Capture the cell that displays the provided text and extract its [X, Y] central coordinate. 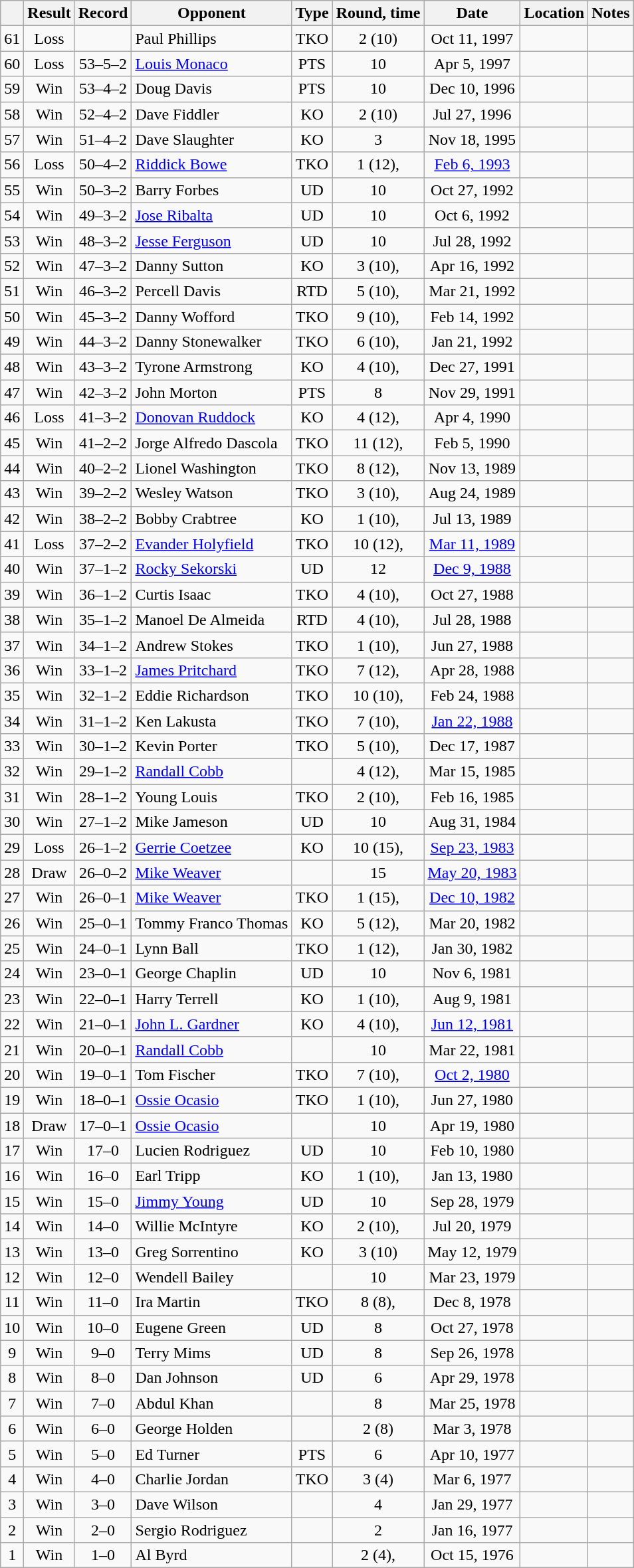
Danny Stonewalker [211, 342]
Mike Jameson [211, 822]
Mar 21, 1992 [472, 291]
Tom Fischer [211, 1075]
25–0–1 [103, 923]
14–0 [103, 1227]
Mar 11, 1989 [472, 544]
Oct 2, 1980 [472, 1075]
30 [12, 822]
8 (12), [378, 468]
7 (12), [378, 670]
2 (4), [378, 1555]
Andrew Stokes [211, 645]
15–0 [103, 1201]
21–0–1 [103, 1024]
Mar 23, 1979 [472, 1277]
22–0–1 [103, 999]
35–1–2 [103, 620]
40 [12, 569]
Manoel De Almeida [211, 620]
44–3–2 [103, 342]
23–0–1 [103, 974]
46 [12, 418]
60 [12, 64]
Oct 6, 1992 [472, 215]
Greg Sorrentino [211, 1252]
48 [12, 367]
Earl Tripp [211, 1176]
Apr 16, 1992 [472, 266]
Jan 21, 1992 [472, 342]
28 [12, 873]
38 [12, 620]
10 (15), [378, 847]
16 [12, 1176]
Ira Martin [211, 1302]
Jun 12, 1981 [472, 1024]
Aug 9, 1981 [472, 999]
5–0 [103, 1454]
Doug Davis [211, 89]
Dec 10, 1982 [472, 898]
39–2–2 [103, 493]
1 [12, 1555]
Tommy Franco Thomas [211, 923]
1 (15), [378, 898]
George Chaplin [211, 974]
Apr 10, 1977 [472, 1454]
3 (10) [378, 1252]
56 [12, 165]
Harry Terrell [211, 999]
50–4–2 [103, 165]
Rocky Sekorski [211, 569]
5 [12, 1454]
Aug 24, 1989 [472, 493]
Sep 28, 1979 [472, 1201]
May 20, 1983 [472, 873]
11 (12), [378, 443]
13 [12, 1252]
Mar 3, 1978 [472, 1429]
5 (12), [378, 923]
35 [12, 695]
Abdul Khan [211, 1403]
31 [12, 797]
50 [12, 317]
Feb 10, 1980 [472, 1151]
Dan Johnson [211, 1378]
10 (10), [378, 695]
29–1–2 [103, 772]
37–2–2 [103, 544]
27 [12, 898]
19 [12, 1100]
14 [12, 1227]
Dec 17, 1987 [472, 746]
53–5–2 [103, 64]
3 (4) [378, 1479]
Feb 24, 1988 [472, 695]
43–3–2 [103, 367]
21 [12, 1049]
Jun 27, 1988 [472, 645]
55 [12, 190]
Donovan Ruddock [211, 418]
25 [12, 948]
Willie McIntyre [211, 1227]
9 [12, 1353]
Feb 16, 1985 [472, 797]
Nov 29, 1991 [472, 392]
Gerrie Coetzee [211, 847]
49–3–2 [103, 215]
7 [12, 1403]
17 [12, 1151]
Apr 4, 1990 [472, 418]
Nov 13, 1989 [472, 468]
Jan 16, 1977 [472, 1529]
50–3–2 [103, 190]
Result [49, 13]
2–0 [103, 1529]
Oct 27, 1992 [472, 190]
Jul 13, 1989 [472, 519]
Opponent [211, 13]
27–1–2 [103, 822]
6 (10), [378, 342]
41–3–2 [103, 418]
Sep 26, 1978 [472, 1353]
40–2–2 [103, 468]
Dave Slaughter [211, 139]
8 (8), [378, 1302]
41 [12, 544]
James Pritchard [211, 670]
Dec 9, 1988 [472, 569]
48–3–2 [103, 240]
42–3–2 [103, 392]
Mar 15, 1985 [472, 772]
Jul 28, 1992 [472, 240]
23 [12, 999]
17–0 [103, 1151]
46–3–2 [103, 291]
Apr 5, 1997 [472, 64]
Jan 13, 1980 [472, 1176]
39 [12, 594]
George Holden [211, 1429]
20–0–1 [103, 1049]
Mar 25, 1978 [472, 1403]
36 [12, 670]
58 [12, 114]
Sep 23, 1983 [472, 847]
Sergio Rodriguez [211, 1529]
Barry Forbes [211, 190]
Jesse Ferguson [211, 240]
31–1–2 [103, 721]
47–3–2 [103, 266]
Apr 29, 1978 [472, 1378]
59 [12, 89]
Record [103, 13]
8–0 [103, 1378]
26–1–2 [103, 847]
Jan 22, 1988 [472, 721]
Wesley Watson [211, 493]
61 [12, 39]
Oct 11, 1997 [472, 39]
43 [12, 493]
44 [12, 468]
51 [12, 291]
Al Byrd [211, 1555]
37–1–2 [103, 569]
26–0–1 [103, 898]
Date [472, 13]
52 [12, 266]
Danny Sutton [211, 266]
49 [12, 342]
Terry Mims [211, 1353]
53 [12, 240]
2 (8) [378, 1429]
57 [12, 139]
Bobby Crabtree [211, 519]
Jimmy Young [211, 1201]
6–0 [103, 1429]
52–4–2 [103, 114]
Mar 22, 1981 [472, 1049]
Danny Wofford [211, 317]
Charlie Jordan [211, 1479]
Tyrone Armstrong [211, 367]
Mar 6, 1977 [472, 1479]
Ken Lakusta [211, 721]
54 [12, 215]
20 [12, 1075]
Evander Holyfield [211, 544]
32–1–2 [103, 695]
Location [554, 13]
38–2–2 [103, 519]
4–0 [103, 1479]
Aug 31, 1984 [472, 822]
Round, time [378, 13]
7–0 [103, 1403]
Dec 10, 1996 [472, 89]
Apr 19, 1980 [472, 1126]
Jorge Alfredo Dascola [211, 443]
16–0 [103, 1176]
Dec 27, 1991 [472, 367]
34 [12, 721]
10 (12), [378, 544]
Eugene Green [211, 1328]
26–0–2 [103, 873]
Lucien Rodriguez [211, 1151]
Feb 5, 1990 [472, 443]
45–3–2 [103, 317]
Apr 28, 1988 [472, 670]
Jan 29, 1977 [472, 1504]
33–1–2 [103, 670]
37 [12, 645]
26 [12, 923]
30–1–2 [103, 746]
41–2–2 [103, 443]
18 [12, 1126]
Oct 15, 1976 [472, 1555]
24–0–1 [103, 948]
11 [12, 1302]
3–0 [103, 1504]
Riddick Bowe [211, 165]
34–1–2 [103, 645]
Feb 6, 1993 [472, 165]
17–0–1 [103, 1126]
47 [12, 392]
Notes [611, 13]
24 [12, 974]
51–4–2 [103, 139]
Dave Fiddler [211, 114]
Jul 28, 1988 [472, 620]
Feb 14, 1992 [472, 317]
9 (10), [378, 317]
10–0 [103, 1328]
Percell Davis [211, 291]
Ed Turner [211, 1454]
Jun 27, 1980 [472, 1100]
Mar 20, 1982 [472, 923]
13–0 [103, 1252]
Louis Monaco [211, 64]
Curtis Isaac [211, 594]
28–1–2 [103, 797]
Dec 8, 1978 [472, 1302]
Jose Ribalta [211, 215]
May 12, 1979 [472, 1252]
33 [12, 746]
Oct 27, 1988 [472, 594]
19–0–1 [103, 1075]
Wendell Bailey [211, 1277]
42 [12, 519]
Young Louis [211, 797]
Dave Wilson [211, 1504]
36–1–2 [103, 594]
Nov 6, 1981 [472, 974]
Oct 27, 1978 [472, 1328]
Eddie Richardson [211, 695]
22 [12, 1024]
Jul 27, 1996 [472, 114]
1–0 [103, 1555]
12–0 [103, 1277]
18–0–1 [103, 1100]
53–4–2 [103, 89]
45 [12, 443]
Kevin Porter [211, 746]
Jan 30, 1982 [472, 948]
John Morton [211, 392]
Nov 18, 1995 [472, 139]
11–0 [103, 1302]
Lynn Ball [211, 948]
Paul Phillips [211, 39]
29 [12, 847]
Lionel Washington [211, 468]
Jul 20, 1979 [472, 1227]
9–0 [103, 1353]
32 [12, 772]
Type [312, 13]
John L. Gardner [211, 1024]
